Capture the cell that displays the provided text and extract its [X, Y] central coordinate. 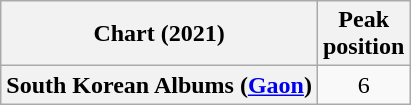
South Korean Albums (Gaon) [160, 85]
Peakposition [363, 34]
6 [363, 85]
Chart (2021) [160, 34]
